Determine the (X, Y) coordinate at the center of the cell enclosing the given text.  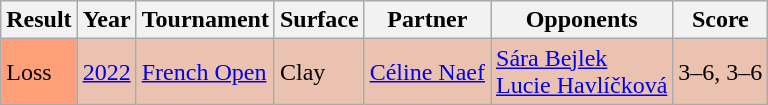
Score (720, 20)
Tournament (205, 20)
3–6, 3–6 (720, 72)
Céline Naef (427, 72)
Result (39, 20)
Loss (39, 72)
Opponents (581, 20)
Surface (319, 20)
2022 (106, 72)
Sára Bejlek Lucie Havlíčková (581, 72)
French Open (205, 72)
Year (106, 20)
Partner (427, 20)
Clay (319, 72)
